Provide the [x, y] coordinate of the cell's center where the given text is located.  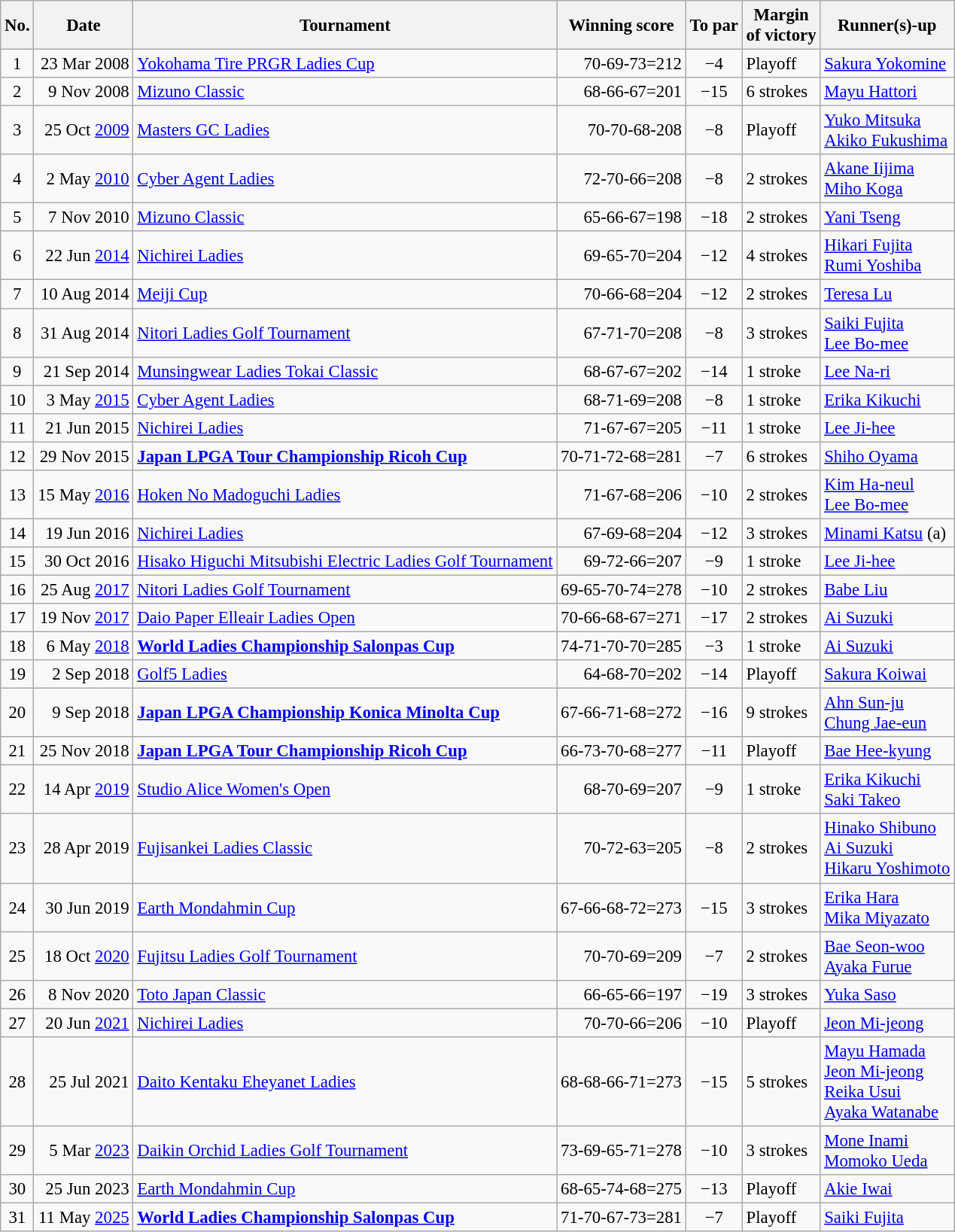
25 [17, 956]
9 Sep 2018 [84, 713]
25 Nov 2018 [84, 751]
Bae Seon-woo Ayaka Furue [887, 956]
70-70-68-208 [622, 131]
67-66-71-68=272 [622, 713]
3 May 2015 [84, 400]
Yokohama Tire PRGR Ladies Cup [345, 64]
25 Jul 2021 [84, 1082]
25 Aug 2017 [84, 589]
28 [17, 1082]
Masters GC Ladies [345, 131]
2 [17, 92]
70-66-68=204 [622, 294]
2 May 2010 [84, 179]
20 Jun 2021 [84, 1023]
68-70-69=207 [622, 790]
67-71-70=208 [622, 333]
15 [17, 561]
66-65-66=197 [622, 994]
Japan LPGA Championship Konica Minolta Cup [345, 713]
4 strokes [781, 256]
69-72-66=207 [622, 561]
27 [17, 1023]
22 Jun 2014 [84, 256]
68-66-67=201 [622, 92]
Tournament [345, 26]
Daito Kentaku Eheyanet Ladies [345, 1082]
71-67-67=205 [622, 427]
70-71-72-68=281 [622, 456]
68-65-74-68=275 [622, 1189]
Marginof victory [781, 26]
17 [17, 618]
70-69-73=212 [622, 64]
7 Nov 2010 [84, 218]
9 [17, 371]
73-69-65-71=278 [622, 1150]
Date [84, 26]
Meiji Cup [345, 294]
2 Sep 2018 [84, 674]
Akie Iwai [887, 1189]
Babe Liu [887, 589]
68-68-66-71=273 [622, 1082]
Akane Iijima Miho Koga [887, 179]
−13 [713, 1189]
24 [17, 908]
70-72-63=205 [622, 849]
19 Jun 2016 [84, 533]
Bae Hee-kyung [887, 751]
21 Sep 2014 [84, 371]
68-71-69=208 [622, 400]
−16 [713, 713]
Ahn Sun-ju Chung Jae-eun [887, 713]
Fujitsu Ladies Golf Tournament [345, 956]
Yani Tseng [887, 218]
Erika Kikuchi Saki Takeo [887, 790]
Yuka Saso [887, 994]
Hisako Higuchi Mitsubishi Electric Ladies Golf Tournament [345, 561]
23 [17, 849]
19 [17, 674]
−19 [713, 994]
6 [17, 256]
5 strokes [781, 1082]
21 Jun 2015 [84, 427]
22 [17, 790]
31 Aug 2014 [84, 333]
Daio Paper Elleair Ladies Open [345, 618]
−18 [713, 218]
68-67-67=202 [622, 371]
30 [17, 1189]
18 Oct 2020 [84, 956]
9 Nov 2008 [84, 92]
Erika Kikuchi [887, 400]
Lee Na-ri [887, 371]
Mayu Hattori [887, 92]
Kim Ha-neul Lee Bo-mee [887, 495]
Hinako Shibuno Ai Suzuki Hikaru Yoshimoto [887, 849]
11 [17, 427]
14 [17, 533]
7 [17, 294]
70-70-66=206 [622, 1023]
71-70-67-73=281 [622, 1217]
16 [17, 589]
29 [17, 1150]
69-65-70=204 [622, 256]
Daikin Orchid Ladies Golf Tournament [345, 1150]
Teresa Lu [887, 294]
Shiho Oyama [887, 456]
6 May 2018 [84, 646]
Mayu Hamada Jeon Mi-jeong Reika Usui Ayaka Watanabe [887, 1082]
65-66-67=198 [622, 218]
74-71-70-70=285 [622, 646]
8 [17, 333]
9 strokes [781, 713]
19 Nov 2017 [84, 618]
31 [17, 1217]
5 [17, 218]
25 Oct 2009 [84, 131]
Golf5 Ladies [345, 674]
30 Oct 2016 [84, 561]
Winning score [622, 26]
Sakura Yokomine [887, 64]
67-66-68-72=273 [622, 908]
Hoken No Madoguchi Ladies [345, 495]
10 [17, 400]
Munsingwear Ladies Tokai Classic [345, 371]
23 Mar 2008 [84, 64]
71-67-68=206 [622, 495]
Saiki Fujita [887, 1217]
Erika Hara Mika Miyazato [887, 908]
26 [17, 994]
Studio Alice Women's Open [345, 790]
66-73-70-68=277 [622, 751]
25 Jun 2023 [84, 1189]
8 Nov 2020 [84, 994]
Toto Japan Classic [345, 994]
5 Mar 2023 [84, 1150]
67-69-68=204 [622, 533]
Runner(s)-up [887, 26]
70-66-68-67=271 [622, 618]
Sakura Koiwai [887, 674]
28 Apr 2019 [84, 849]
1 [17, 64]
Fujisankei Ladies Classic [345, 849]
15 May 2016 [84, 495]
−17 [713, 618]
13 [17, 495]
64-68-70=202 [622, 674]
No. [17, 26]
12 [17, 456]
21 [17, 751]
Yuko Mitsuka Akiko Fukushima [887, 131]
To par [713, 26]
Mone Inami Momoko Ueda [887, 1150]
10 Aug 2014 [84, 294]
Saiki Fujita Lee Bo-mee [887, 333]
69-65-70-74=278 [622, 589]
−3 [713, 646]
3 [17, 131]
29 Nov 2015 [84, 456]
20 [17, 713]
Minami Katsu (a) [887, 533]
18 [17, 646]
4 [17, 179]
Jeon Mi-jeong [887, 1023]
30 Jun 2019 [84, 908]
−4 [713, 64]
14 Apr 2019 [84, 790]
72-70-66=208 [622, 179]
11 May 2025 [84, 1217]
Hikari Fujita Rumi Yoshiba [887, 256]
70-70-69=209 [622, 956]
